Extract the (x, y) coordinate from the center of the cell holding the provided text.  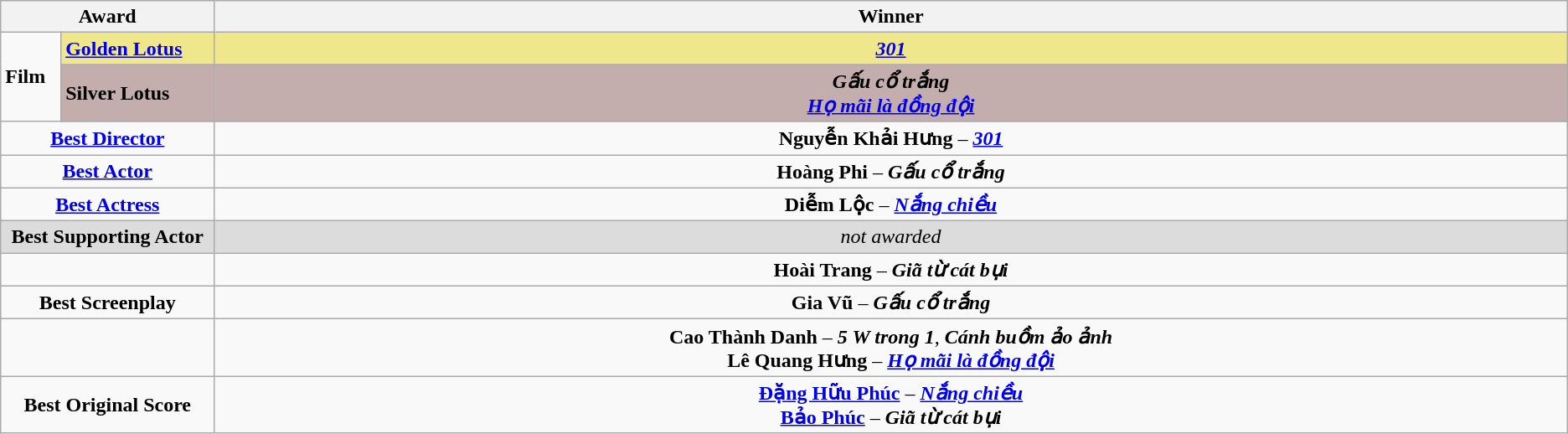
301 (891, 49)
Nguyễn Khải Hưng – 301 (891, 138)
Gia Vũ – Gấu cổ trắng (891, 302)
Gấu cổ trắngHọ mãi là đồng đội (891, 93)
Cao Thành Danh – 5 W trong 1, Cánh buồm ảo ảnhLê Quang Hưng – Họ mãi là đồng đội (891, 348)
Award (107, 17)
Best Actor (107, 171)
Best Supporting Actor (107, 237)
not awarded (891, 237)
Film (31, 77)
Hoàng Phi – Gấu cổ trắng (891, 171)
Best Actress (107, 204)
Best Director (107, 138)
Golden Lotus (137, 49)
Best Original Score (107, 405)
Winner (891, 17)
Best Screenplay (107, 302)
Silver Lotus (137, 93)
Đặng Hữu Phúc – Nắng chiềuBảo Phúc – Giã từ cát bụi (891, 405)
Hoài Trang – Giã từ cát bụi (891, 270)
Diễm Lộc – Nắng chiều (891, 204)
